Return the (x, y) coordinate for the center point of the cell that contains the specified text.  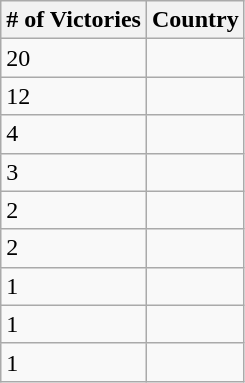
# of Victories (74, 20)
3 (74, 172)
4 (74, 134)
20 (74, 58)
Country (195, 20)
12 (74, 96)
